Scan for the cell matching the given text and deliver its (X, Y) coordinate at center. 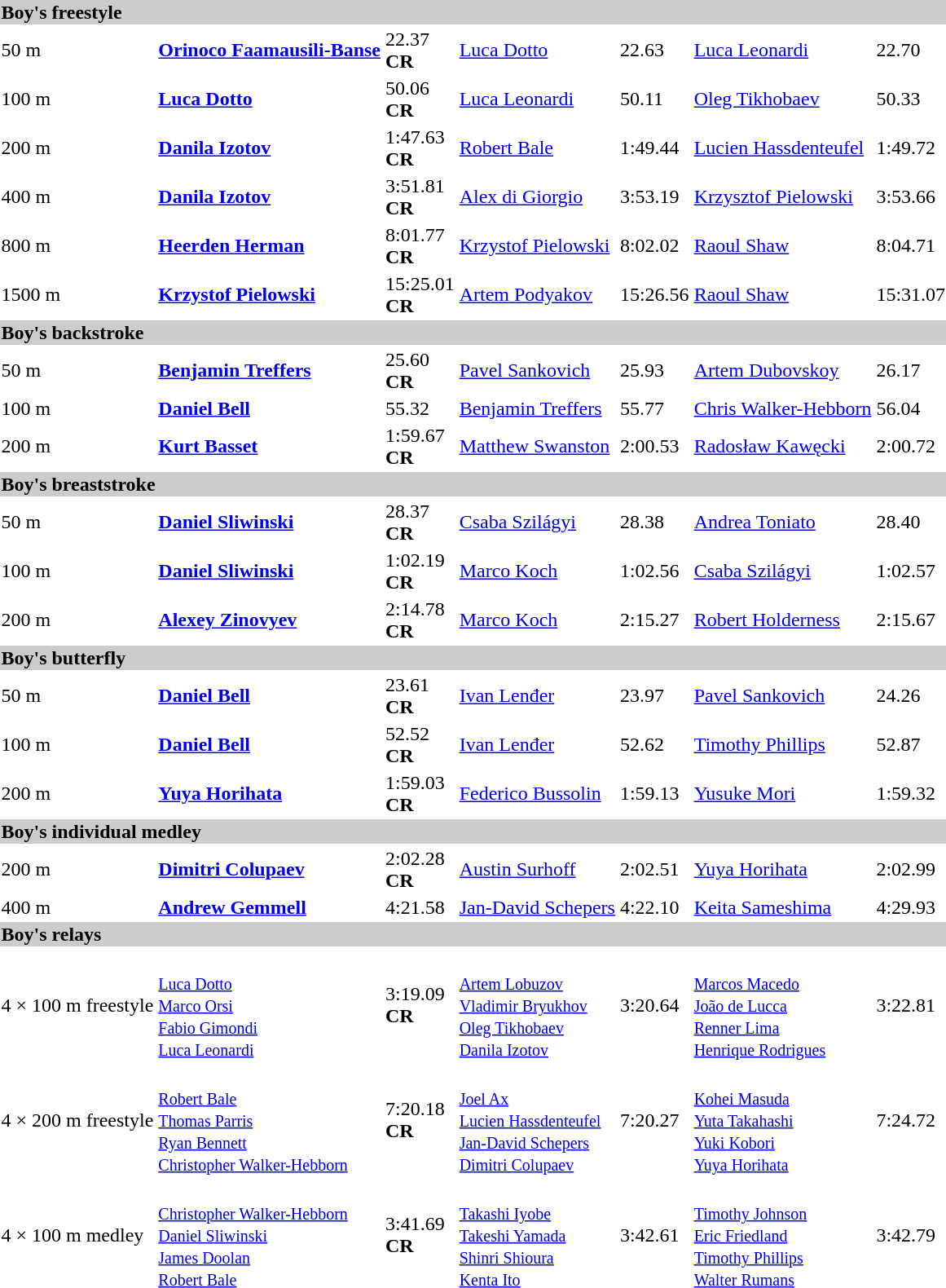
Artem Podyakov (537, 295)
Heerden Herman (270, 246)
Yusuke Mori (782, 794)
7:20.27 (654, 1120)
Kurt Basset (270, 447)
Artem LobuzovVladimir BryukhovOleg TikhobaevDanila Izotov (537, 1005)
23.97 (654, 696)
Alex di Giorgio (537, 197)
1:47.63CR (420, 148)
Oleg Tikhobaev (782, 99)
2:00.53 (654, 447)
3:19.09CR (420, 1005)
3:51.81 CR (420, 197)
Jan-David Schepers (537, 907)
Luca DottoMarco OrsiFabio GimondiLuca Leonardi (270, 1005)
4 × 100 m freestyle (77, 1005)
Austin Surhoff (537, 869)
Federico Bussolin (537, 794)
15:26.56 (654, 295)
52.52CR (420, 745)
3:20.64 (654, 1005)
4:22.10 (654, 907)
2:14.78CR (420, 620)
28.37CR (420, 522)
50.11 (654, 99)
Matthew Swanston (537, 447)
Robert Bale (537, 148)
50.06CR (420, 99)
28.38 (654, 522)
Andrea Toniato (782, 522)
25.60CR (420, 370)
23.61CR (420, 696)
22.63 (654, 51)
Radosław Kawęcki (782, 447)
1:59.03CR (420, 794)
1:02.56 (654, 571)
2:02.51 (654, 869)
Artem Dubovskoy (782, 370)
25.93 (654, 370)
Chris Walker-Hebborn (782, 408)
Kohei MasudaYuta TakahashiYuki KoboriYuya Horihata (782, 1120)
800 m (77, 246)
8:02.02 (654, 246)
4:21.58 (420, 907)
1:59.13 (654, 794)
2:15.27 (654, 620)
Orinoco Faamausili-Banse (270, 51)
Andrew Gemmell (270, 907)
1:02.19CR (420, 571)
55.32 (420, 408)
2:02.28CR (420, 869)
7:20.18CR (420, 1120)
3:53.19 (654, 197)
Robert Holderness (782, 620)
Krzysztof Pielowski (782, 197)
Keita Sameshima (782, 907)
4 × 200 m freestyle (77, 1120)
Alexey Zinovyev (270, 620)
55.77 (654, 408)
1:59.67CR (420, 447)
22.37CR (420, 51)
Joel AxLucien HassdenteufelJan-David SchepersDimitri Colupaev (537, 1120)
15:25.01CR (420, 295)
52.62 (654, 745)
Timothy Phillips (782, 745)
Dimitri Colupaev (270, 869)
Robert BaleThomas ParrisRyan BennettChristopher Walker-Hebborn (270, 1120)
8:01.77CR (420, 246)
1:49.44 (654, 148)
Lucien Hassdenteufel (782, 148)
Marcos MacedoJoão de LuccaRenner LimaHenrique Rodrigues (782, 1005)
1500 m (77, 295)
